For the text-containing cell, return its midpoint in (X, Y) coordinate format. 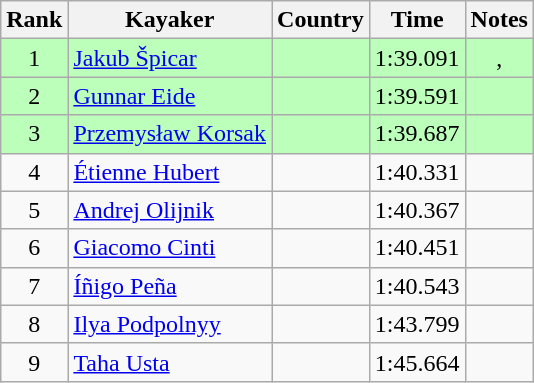
1:40.367 (417, 210)
Ilya Podpolnyy (170, 324)
7 (34, 286)
4 (34, 172)
Jakub Špicar (170, 58)
Étienne Hubert (170, 172)
1:39.091 (417, 58)
9 (34, 362)
Kayaker (170, 20)
Giacomo Cinti (170, 248)
Rank (34, 20)
2 (34, 96)
Íñigo Peña (170, 286)
1:45.664 (417, 362)
1:39.687 (417, 134)
1:43.799 (417, 324)
1 (34, 58)
1:40.543 (417, 286)
, (499, 58)
Notes (499, 20)
Przemysław Korsak (170, 134)
1:39.591 (417, 96)
5 (34, 210)
6 (34, 248)
8 (34, 324)
1:40.331 (417, 172)
Time (417, 20)
1:40.451 (417, 248)
3 (34, 134)
Gunnar Eide (170, 96)
Andrej Olijnik (170, 210)
Country (321, 20)
Taha Usta (170, 362)
